Determine the [x, y] coordinate at the center of the cell enclosing the given text.  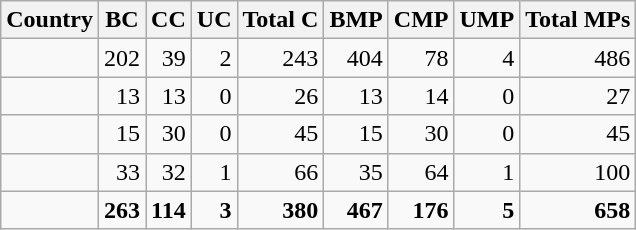
3 [214, 210]
Total MPs [578, 20]
33 [122, 172]
5 [487, 210]
66 [280, 172]
243 [280, 58]
UMP [487, 20]
263 [122, 210]
CC [169, 20]
35 [356, 172]
2 [214, 58]
39 [169, 58]
Country [50, 20]
CMP [421, 20]
BMP [356, 20]
202 [122, 58]
486 [578, 58]
404 [356, 58]
14 [421, 96]
UC [214, 20]
4 [487, 58]
114 [169, 210]
BC [122, 20]
32 [169, 172]
27 [578, 96]
380 [280, 210]
78 [421, 58]
26 [280, 96]
100 [578, 172]
Total C [280, 20]
64 [421, 172]
658 [578, 210]
176 [421, 210]
467 [356, 210]
